Find where the given text appears and provide that cell's center as (X, Y) coordinate. 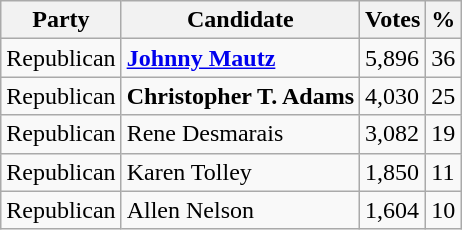
Votes (393, 20)
19 (444, 134)
5,896 (393, 58)
10 (444, 210)
Johnny Mautz (240, 58)
11 (444, 172)
% (444, 20)
Rene Desmarais (240, 134)
4,030 (393, 96)
36 (444, 58)
Karen Tolley (240, 172)
1,604 (393, 210)
Christopher T. Adams (240, 96)
Party (61, 20)
25 (444, 96)
Candidate (240, 20)
3,082 (393, 134)
1,850 (393, 172)
Allen Nelson (240, 210)
